Return the [x, y] coordinate for the center point of the cell that contains the specified text.  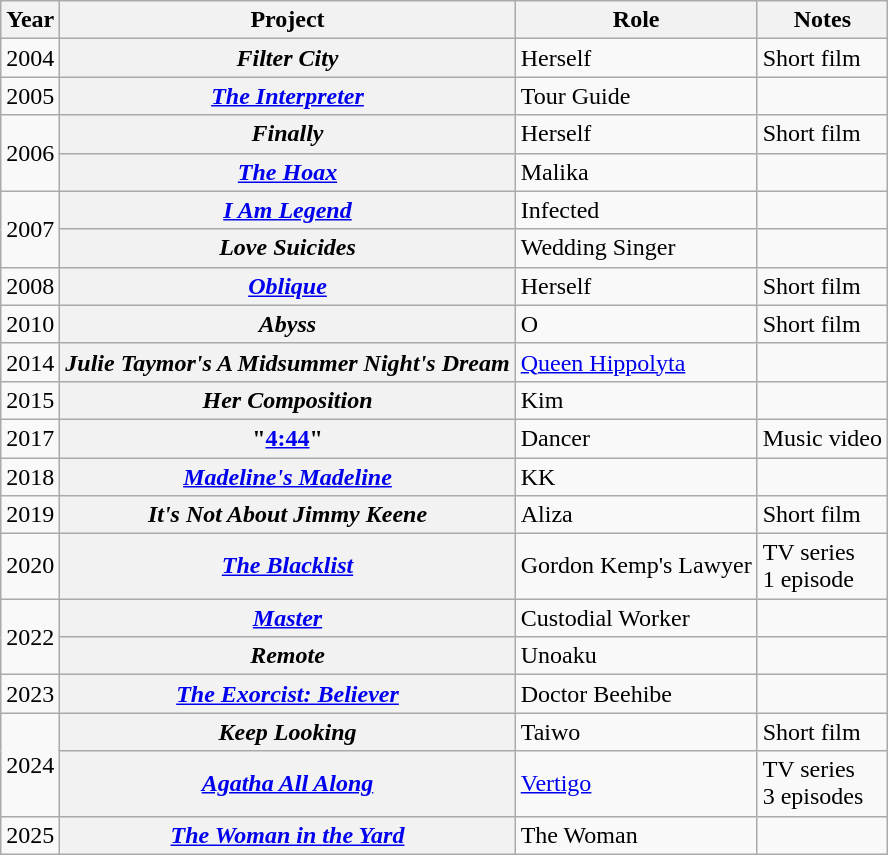
Year [30, 20]
Vertigo [636, 784]
Keep Looking [288, 732]
Her Composition [288, 400]
TV series3 episodes [822, 784]
The Interpreter [288, 96]
Oblique [288, 286]
2010 [30, 324]
I Am Legend [288, 210]
2008 [30, 286]
Malika [636, 172]
2004 [30, 58]
Remote [288, 656]
The Woman in the Yard [288, 835]
Taiwo [636, 732]
2014 [30, 362]
2007 [30, 229]
Gordon Kemp's Lawyer [636, 566]
2024 [30, 764]
Infected [636, 210]
Aliza [636, 515]
The Hoax [288, 172]
Queen Hippolyta [636, 362]
Filter City [288, 58]
The Woman [636, 835]
Notes [822, 20]
2018 [30, 477]
Project [288, 20]
Master [288, 618]
"4:44" [288, 438]
2015 [30, 400]
2005 [30, 96]
Tour Guide [636, 96]
2006 [30, 153]
2023 [30, 694]
Music video [822, 438]
2019 [30, 515]
KK [636, 477]
The Blacklist [288, 566]
Dancer [636, 438]
2020 [30, 566]
2022 [30, 637]
Doctor Beehibe [636, 694]
Custodial Worker [636, 618]
Unoaku [636, 656]
Agatha All Along [288, 784]
Kim [636, 400]
Madeline's Madeline [288, 477]
2017 [30, 438]
Love Suicides [288, 248]
O [636, 324]
Abyss [288, 324]
Finally [288, 134]
Role [636, 20]
Wedding Singer [636, 248]
2025 [30, 835]
TV series1 episode [822, 566]
Julie Taymor's A Midsummer Night's Dream [288, 362]
It's Not About Jimmy Keene [288, 515]
The Exorcist: Believer [288, 694]
